Locate the cell with the specified text and output its [x, y] center coordinate. 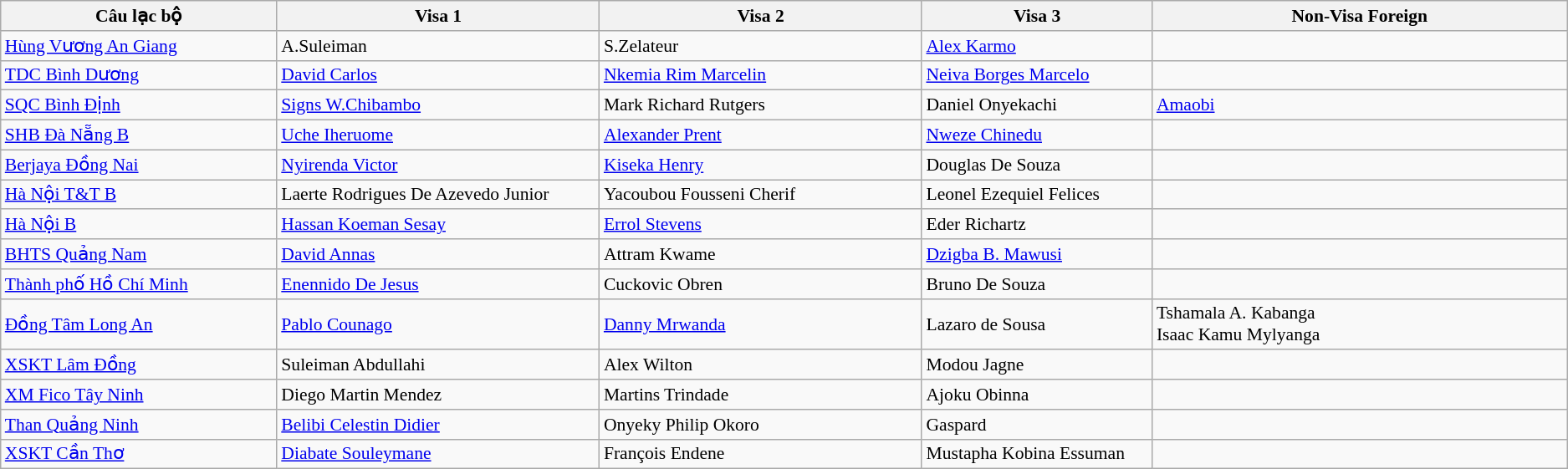
Neiva Borges Marcelo [1037, 75]
Gaspard [1037, 425]
Hà Nội B [139, 225]
Kiseka Henry [761, 165]
TDC Bình Dương [139, 75]
XSKT Lâm Đồng [139, 365]
Daniel Onyekachi [1037, 105]
Signs W.Chibambo [438, 105]
Than Quảng Ninh [139, 425]
Belibi Celestin Didier [438, 425]
Diabate Souleymane [438, 454]
BHTS Quảng Nam [139, 254]
Thành phố Hồ Chí Minh [139, 284]
Tshamala A. Kabanga Isaac Kamu Mylyanga [1360, 324]
Danny Mrwanda [761, 324]
Uche Iheruome [438, 135]
Hà Nội T&T B [139, 195]
Suleiman Abdullahi [438, 365]
Visa 1 [438, 16]
Berjaya Đồng Nai [139, 165]
Ajoku Obinna [1037, 395]
XSKT Cần Thơ [139, 454]
S.Zelateur [761, 46]
Bruno De Souza [1037, 284]
Cuckovic Obren [761, 284]
Alex Karmo [1037, 46]
A.Suleiman [438, 46]
Mark Richard Rutgers [761, 105]
Martins Trindade [761, 395]
Câu lạc bộ [139, 16]
Hùng Vương An Giang [139, 46]
Hassan Koeman Sesay [438, 225]
Pablo Counago [438, 324]
Visa 2 [761, 16]
François Endene [761, 454]
Amaobi [1360, 105]
Modou Jagne [1037, 365]
Mustapha Kobina Essuman [1037, 454]
Nkemia Rim Marcelin [761, 75]
Eder Richartz [1037, 225]
Alexander Prent [761, 135]
Laerte Rodrigues De Azevedo Junior [438, 195]
Visa 3 [1037, 16]
Attram Kwame [761, 254]
Yacoubou Fousseni Cherif [761, 195]
XM Fico Tây Ninh [139, 395]
Lazaro de Sousa [1037, 324]
Dzigba B. Mawusi [1037, 254]
SHB Đà Nẵng B [139, 135]
Alex Wilton [761, 365]
Onyeky Philip Okoro [761, 425]
David Carlos [438, 75]
Nweze Chinedu [1037, 135]
Diego Martin Mendez [438, 395]
Errol Stevens [761, 225]
Nyirenda Victor [438, 165]
Non-Visa Foreign [1360, 16]
Đồng Tâm Long An [139, 324]
SQC Bình Định [139, 105]
Leonel Ezequiel Felices [1037, 195]
Enennido De Jesus [438, 284]
David Annas [438, 254]
Douglas De Souza [1037, 165]
